Locate the cell with the specified text and output its (x, y) center coordinate. 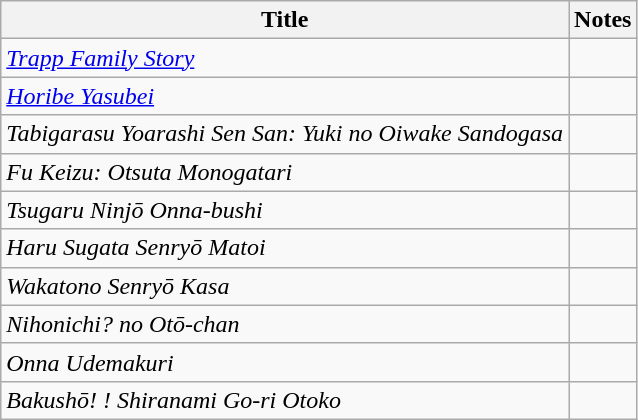
Tabigarasu Yoarashi Sen San: Yuki no Oiwake Sandogasa (285, 134)
Tsugaru Ninjō Onna-bushi (285, 210)
Bakushō! ! Shiranami Go-ri Otoko (285, 400)
Wakatono Senryō Kasa (285, 286)
Haru Sugata Senryō Matoi (285, 248)
Onna Udemakuri (285, 362)
Trapp Family Story (285, 58)
Nihonichi? no Otō-chan (285, 324)
Notes (603, 20)
Fu Keizu: Otsuta Monogatari (285, 172)
Title (285, 20)
Horibe Yasubei (285, 96)
